Pinpoint the cell where the given text exists, returning its (x, y) midpoint coordinate. 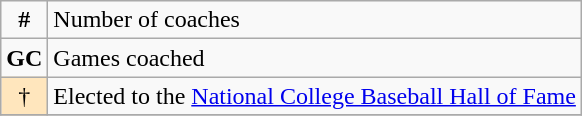
Elected to the National College Baseball Hall of Fame (315, 96)
Number of coaches (315, 20)
GC (24, 58)
Games coached (315, 58)
† (24, 96)
# (24, 20)
